Provide the [x, y] coordinate of the cell's center where the given text is located.  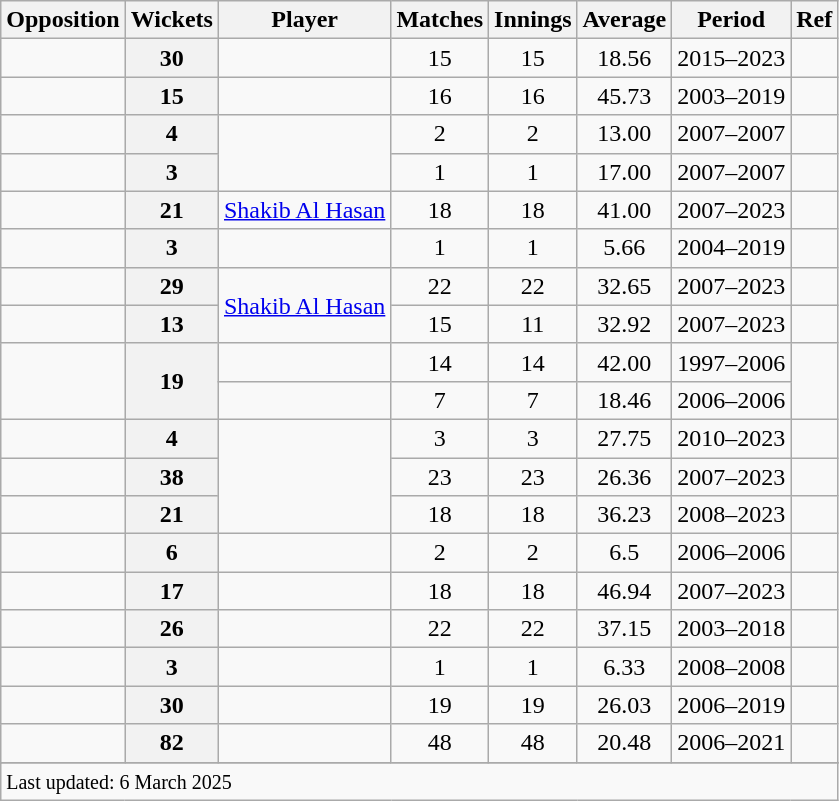
2003–2019 [732, 96]
45.73 [624, 96]
26 [172, 629]
Player [304, 20]
Wickets [172, 20]
2006–2019 [732, 705]
36.23 [624, 515]
17 [172, 591]
18.46 [624, 400]
13 [172, 324]
Last updated: 6 March 2025 [420, 781]
20.48 [624, 743]
27.75 [624, 438]
26.36 [624, 477]
17.00 [624, 172]
Ref [814, 20]
Average [624, 20]
18.56 [624, 58]
32.92 [624, 324]
2008–2008 [732, 667]
6.5 [624, 553]
Matches [440, 20]
Period [732, 20]
13.00 [624, 134]
2006–2021 [732, 743]
42.00 [624, 362]
Opposition [63, 20]
2008–2023 [732, 515]
11 [533, 324]
6.33 [624, 667]
32.65 [624, 286]
41.00 [624, 210]
29 [172, 286]
6 [172, 553]
1997–2006 [732, 362]
46.94 [624, 591]
37.15 [624, 629]
2015–2023 [732, 58]
Innings [533, 20]
2004–2019 [732, 248]
5.66 [624, 248]
26.03 [624, 705]
2003–2018 [732, 629]
82 [172, 743]
2010–2023 [732, 438]
38 [172, 477]
